Scan for the cell matching the given text and deliver its (x, y) coordinate at center. 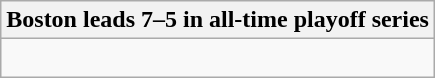
Boston leads 7–5 in all-time playoff series (218, 20)
